Pinpoint the cell where the given text exists, returning its (x, y) midpoint coordinate. 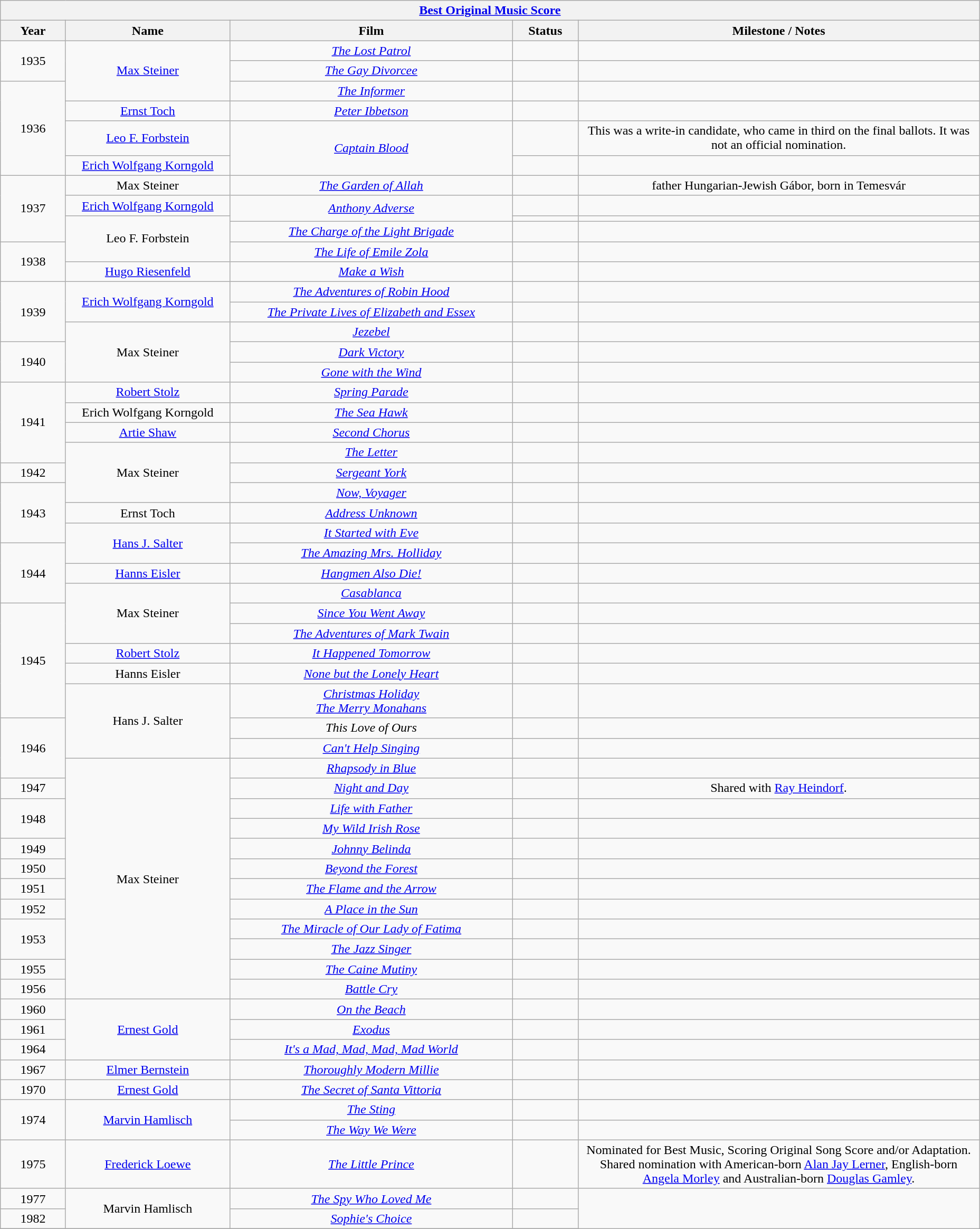
The Charge of the Light Brigade (371, 231)
1939 (33, 312)
It's a Mad, Mad, Mad, Mad World (371, 1050)
Frederick Loewe (148, 1164)
Battle Cry (371, 989)
1942 (33, 472)
This Love of Ours (371, 728)
The Jazz Singer (371, 949)
1948 (33, 818)
1967 (33, 1070)
Anthony Adverse (371, 208)
The Amazing Mrs. Holliday (371, 553)
1949 (33, 848)
1956 (33, 989)
Since You Went Away (371, 613)
Can't Help Singing (371, 748)
1947 (33, 788)
Hangmen Also Die! (371, 573)
1938 (33, 262)
The Letter (371, 452)
father Hungarian-Jewish Gábor, born in Temesvár (779, 185)
The Lost Patrol (371, 51)
Christmas HolidayThe Merry Monahans (371, 701)
1937 (33, 208)
Dark Victory (371, 352)
Jezebel (371, 332)
Second Chorus (371, 432)
My Wild Irish Rose (371, 828)
The Way We Were (371, 1130)
On the Beach (371, 1009)
1946 (33, 748)
1944 (33, 573)
Captain Blood (371, 148)
The Sting (371, 1110)
Casablanca (371, 593)
1982 (33, 1218)
Shared with Ray Heindorf. (779, 788)
The Private Lives of Elizabeth and Essex (371, 312)
1952 (33, 909)
The Little Prince (371, 1164)
Hugo Riesenfeld (148, 272)
1935 (33, 61)
1977 (33, 1198)
The Life of Emile Zola (371, 252)
Exodus (371, 1029)
1955 (33, 969)
This was a write-in candidate, who came in third on the final ballots. It was not an official nomination. (779, 138)
The Flame and the Arrow (371, 888)
The Sea Hawk (371, 412)
Thoroughly Modern Millie (371, 1070)
The Caine Mutiny (371, 969)
Gone with the Wind (371, 372)
The Informer (371, 91)
The Secret of Santa Vittoria (371, 1090)
Status (545, 31)
1974 (33, 1120)
1964 (33, 1050)
1961 (33, 1029)
Address Unknown (371, 513)
Make a Wish (371, 272)
Spring Parade (371, 392)
Peter Ibbetson (371, 111)
1950 (33, 868)
Sophie's Choice (371, 1218)
Life with Father (371, 808)
Milestone / Notes (779, 31)
Johnny Belinda (371, 848)
The Adventures of Robin Hood (371, 292)
1975 (33, 1164)
It Started with Eve (371, 533)
The Miracle of Our Lady of Fatima (371, 929)
Year (33, 31)
Best Original Music Score (490, 11)
Artie Shaw (148, 432)
Night and Day (371, 788)
1970 (33, 1090)
It Happened Tomorrow (371, 654)
The Garden of Allah (371, 185)
None but the Lonely Heart (371, 674)
1943 (33, 513)
Film (371, 31)
The Spy Who Loved Me (371, 1198)
Sergeant York (371, 472)
1953 (33, 939)
1936 (33, 128)
A Place in the Sun (371, 909)
Name (148, 31)
Beyond the Forest (371, 868)
Rhapsody in Blue (371, 768)
The Adventures of Mark Twain (371, 634)
Now, Voyager (371, 493)
1960 (33, 1009)
1951 (33, 888)
Elmer Bernstein (148, 1070)
1945 (33, 661)
1940 (33, 362)
1941 (33, 422)
The Gay Divorcee (371, 71)
